Determine the (x, y) coordinate at the center of the cell enclosing the given text.  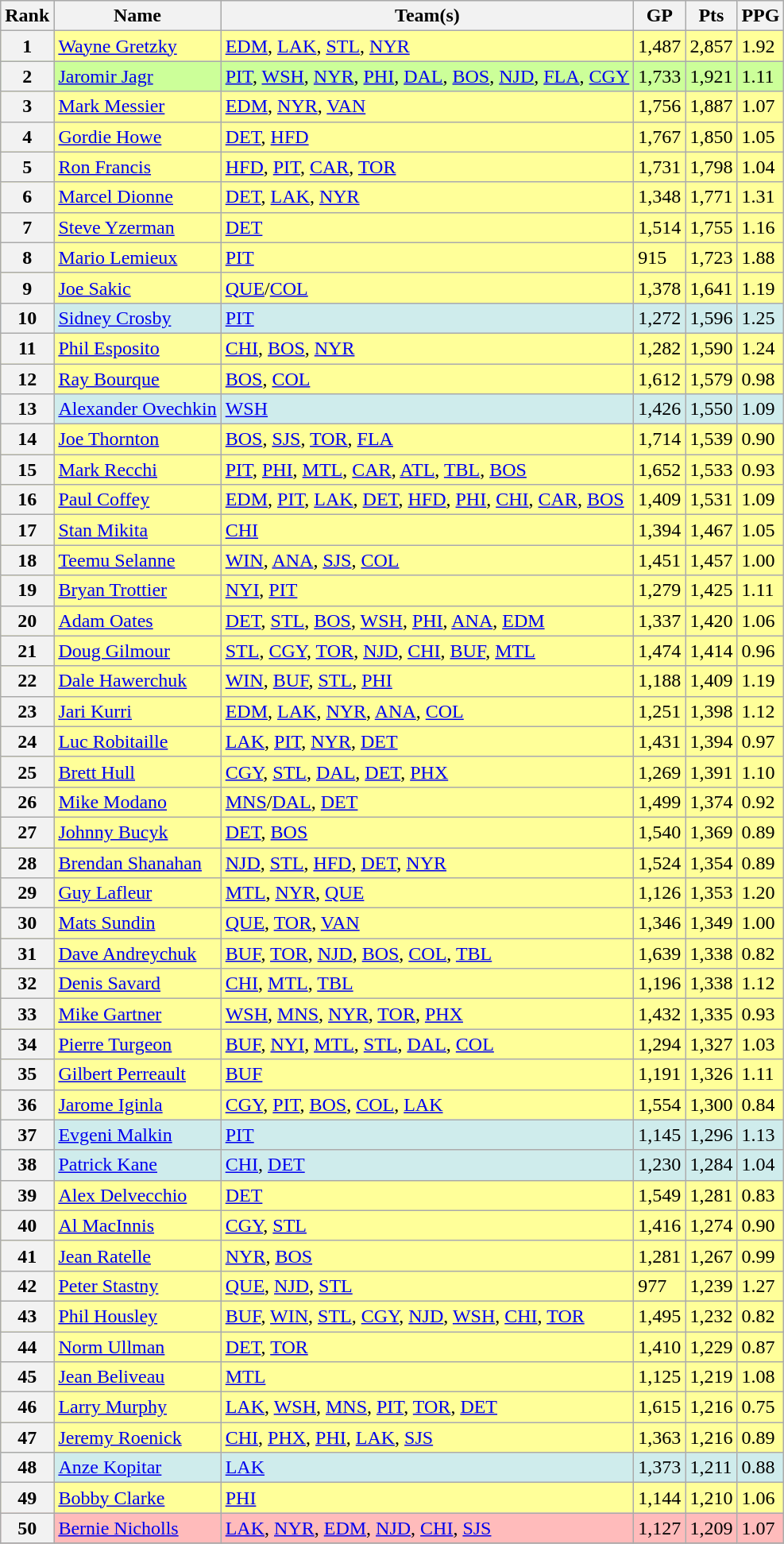
BOS, SJS, TOR, FLA (427, 439)
1,219 (712, 1377)
1,353 (712, 893)
1,369 (712, 832)
1,499 (659, 802)
50 (27, 1528)
Jari Kurri (137, 711)
25 (27, 772)
Sidney Crosby (137, 318)
Stan Mikita (137, 530)
0.75 (761, 1407)
46 (27, 1407)
5 (27, 167)
Johnny Bucyk (137, 832)
Phil Esposito (137, 348)
CHI, MTL, TBL (427, 984)
Mark Recchi (137, 470)
Guy Lafleur (137, 893)
1,615 (659, 1407)
0.99 (761, 1256)
1,272 (659, 318)
Gilbert Perreault (137, 1074)
1,531 (712, 500)
DET, STL, BOS, WSH, PHI, ANA, EDM (427, 621)
Phil Housley (137, 1316)
1,767 (659, 137)
Bernie Nicholls (137, 1528)
27 (27, 832)
1,232 (712, 1316)
EDM, LAK, STL, NYR (427, 46)
30 (27, 923)
1,771 (712, 197)
1.24 (761, 348)
31 (27, 954)
1,426 (659, 409)
1,125 (659, 1377)
QUE, TOR, VAN (427, 923)
1,850 (712, 137)
1,524 (659, 862)
1,474 (659, 651)
49 (27, 1498)
1,652 (659, 470)
1,251 (659, 711)
34 (27, 1044)
Larry Murphy (137, 1407)
1,373 (659, 1468)
QUE/COL (427, 288)
42 (27, 1286)
1,431 (659, 741)
1,590 (712, 348)
1,363 (659, 1438)
1,410 (659, 1347)
Ron Francis (137, 167)
48 (27, 1468)
Jaromir Jagr (137, 76)
0.87 (761, 1347)
1,756 (659, 106)
35 (27, 1074)
1,414 (712, 651)
1,457 (712, 560)
Bryan Trottier (137, 590)
6 (27, 197)
1,755 (712, 227)
1,282 (659, 348)
Rank (27, 16)
1,349 (712, 923)
43 (27, 1316)
1.13 (761, 1135)
37 (27, 1135)
2 (27, 76)
1,921 (712, 76)
PPG (761, 16)
0.98 (761, 379)
20 (27, 621)
CGY, STL (427, 1225)
MNS/DAL, DET (427, 802)
Mark Messier (137, 106)
13 (27, 409)
1.31 (761, 197)
1,540 (659, 832)
1,346 (659, 923)
NJD, STL, HFD, DET, NYR (427, 862)
1.16 (761, 227)
1,378 (659, 288)
Alexander Ovechkin (137, 409)
BUF, TOR, NJD, BOS, COL, TBL (427, 954)
Team(s) (427, 16)
1,327 (712, 1044)
1.27 (761, 1286)
21 (27, 651)
1,209 (712, 1528)
1,432 (659, 1014)
1,211 (712, 1468)
1.03 (761, 1044)
0.88 (761, 1468)
Patrick Kane (137, 1165)
1,354 (712, 862)
10 (27, 318)
WSH (427, 409)
1,269 (659, 772)
Norm Ullman (137, 1347)
33 (27, 1014)
1,127 (659, 1528)
Dale Hawerchuk (137, 681)
1,425 (712, 590)
1,641 (712, 288)
Al MacInnis (137, 1225)
1,337 (659, 621)
36 (27, 1105)
LAK, PIT, NYR, DET (427, 741)
1,188 (659, 681)
CHI, DET (427, 1165)
Paul Coffey (137, 500)
Peter Stastny (137, 1286)
Doug Gilmour (137, 651)
LAK (427, 1468)
LAK, WSH, MNS, PIT, TOR, DET (427, 1407)
Mike Modano (137, 802)
0.97 (761, 741)
CHI (427, 530)
1,539 (712, 439)
18 (27, 560)
11 (27, 348)
3 (27, 106)
GP (659, 16)
1,596 (712, 318)
1,416 (659, 1225)
Adam Oates (137, 621)
BUF, WIN, STL, CGY, NJD, WSH, CHI, TOR (427, 1316)
DET, LAK, NYR (427, 197)
QUE, NJD, STL (427, 1286)
1.20 (761, 893)
Luc Robitaille (137, 741)
8 (27, 257)
Gordie Howe (137, 137)
EDM, LAK, NYR, ANA, COL (427, 711)
HFD, PIT, CAR, TOR (427, 167)
Jean Beliveau (137, 1377)
1,230 (659, 1165)
1,391 (712, 772)
2,857 (712, 46)
7 (27, 227)
1,467 (712, 530)
Brendan Shanahan (137, 862)
4 (27, 137)
19 (27, 590)
DET, TOR (427, 1347)
Jeremy Roenick (137, 1438)
Joe Sakic (137, 288)
WSH, MNS, NYR, TOR, PHX (427, 1014)
29 (27, 893)
28 (27, 862)
STL, CGY, TOR, NJD, CHI, BUF, MTL (427, 651)
38 (27, 1165)
Marcel Dionne (137, 197)
DET, HFD (427, 137)
1,348 (659, 197)
EDM, PIT, LAK, DET, HFD, PHI, CHI, CAR, BOS (427, 500)
NYR, BOS (427, 1256)
PHI (427, 1498)
1,612 (659, 379)
MTL (427, 1377)
1,579 (712, 379)
1,550 (712, 409)
1,284 (712, 1165)
Mario Lemieux (137, 257)
1,229 (712, 1347)
1,398 (712, 711)
1,296 (712, 1135)
1,731 (659, 167)
14 (27, 439)
0.96 (761, 651)
CHI, PHX, PHI, LAK, SJS (427, 1438)
1,714 (659, 439)
1,239 (712, 1286)
1,294 (659, 1044)
1,144 (659, 1498)
WIN, ANA, SJS, COL (427, 560)
1,487 (659, 46)
Mike Gartner (137, 1014)
40 (27, 1225)
MTL, NYR, QUE (427, 893)
17 (27, 530)
1,495 (659, 1316)
BOS, COL (427, 379)
1,196 (659, 984)
44 (27, 1347)
23 (27, 711)
1,887 (712, 106)
CGY, STL, DAL, DET, PHX (427, 772)
Name (137, 16)
Denis Savard (137, 984)
Alex Delvecchio (137, 1195)
BUF, NYI, MTL, STL, DAL, COL (427, 1044)
12 (27, 379)
NYI, PIT (427, 590)
1,723 (712, 257)
16 (27, 500)
1,639 (659, 954)
Wayne Gretzky (137, 46)
1.10 (761, 772)
47 (27, 1438)
9 (27, 288)
1,126 (659, 893)
1,420 (712, 621)
Anze Kopitar (137, 1468)
1,279 (659, 590)
1,191 (659, 1074)
1,145 (659, 1135)
15 (27, 470)
WIN, BUF, STL, PHI (427, 681)
1.88 (761, 257)
977 (659, 1286)
1,549 (659, 1195)
Pts (712, 16)
0.84 (761, 1105)
1,274 (712, 1225)
41 (27, 1256)
1.92 (761, 46)
Bobby Clarke (137, 1498)
1,374 (712, 802)
1,300 (712, 1105)
1.08 (761, 1377)
Teemu Selanne (137, 560)
Ray Bourque (137, 379)
1,514 (659, 227)
1,451 (659, 560)
1,533 (712, 470)
915 (659, 257)
EDM, NYR, VAN (427, 106)
1 (27, 46)
1,798 (712, 167)
1.25 (761, 318)
26 (27, 802)
Joe Thornton (137, 439)
CHI, BOS, NYR (427, 348)
Evgeni Malkin (137, 1135)
39 (27, 1195)
LAK, NYR, EDM, NJD, CHI, SJS (427, 1528)
1,326 (712, 1074)
22 (27, 681)
24 (27, 741)
32 (27, 984)
BUF (427, 1074)
45 (27, 1377)
PIT, PHI, MTL, CAR, ATL, TBL, BOS (427, 470)
0.92 (761, 802)
Brett Hull (137, 772)
Jarome Iginla (137, 1105)
1,267 (712, 1256)
CGY, PIT, BOS, COL, LAK (427, 1105)
Jean Ratelle (137, 1256)
PIT, WSH, NYR, PHI, DAL, BOS, NJD, FLA, CGY (427, 76)
Dave Andreychuk (137, 954)
DET, BOS (427, 832)
0.83 (761, 1195)
Steve Yzerman (137, 227)
1,733 (659, 76)
Mats Sundin (137, 923)
1,335 (712, 1014)
1,210 (712, 1498)
Pierre Turgeon (137, 1044)
1,554 (659, 1105)
